Output the (x, y) coordinate of the center of the cell containing the given text.  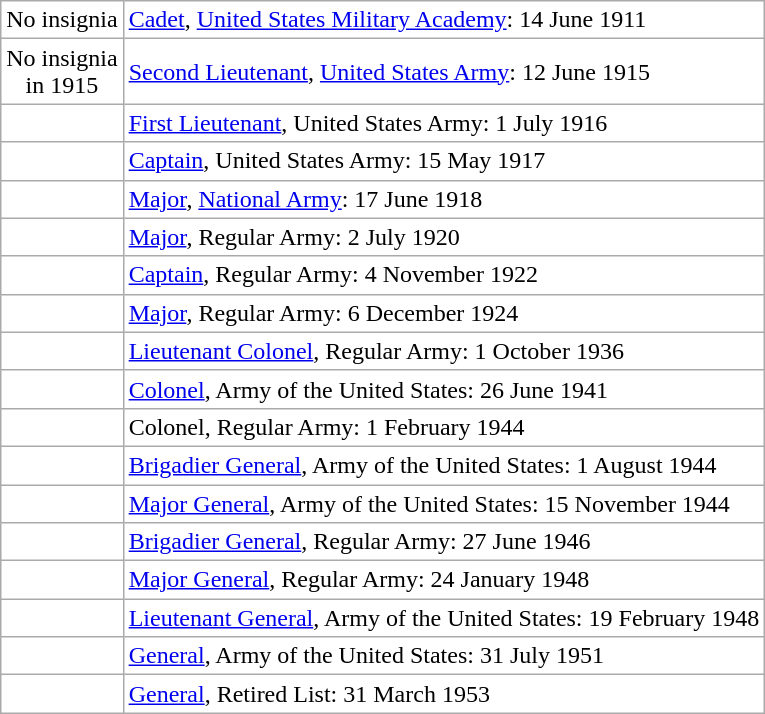
Second Lieutenant, United States Army: 12 June 1915 (444, 72)
First Lieutenant, United States Army: 1 July 1916 (444, 123)
Captain, Regular Army: 4 November 1922 (444, 275)
No insignia (62, 20)
Lieutenant Colonel, Regular Army: 1 October 1936 (444, 351)
Major, Regular Army: 2 July 1920 (444, 237)
Colonel, Army of the United States: 26 June 1941 (444, 389)
Cadet, United States Military Academy: 14 June 1911 (444, 20)
Major, Regular Army: 6 December 1924 (444, 313)
Colonel, Regular Army: 1 February 1944 (444, 427)
Lieutenant General, Army of the United States: 19 February 1948 (444, 618)
Brigadier General, Regular Army: 27 June 1946 (444, 542)
Major General, Army of the United States: 15 November 1944 (444, 503)
No insigniain 1915 (62, 72)
Major, National Army: 17 June 1918 (444, 199)
Captain, United States Army: 15 May 1917 (444, 161)
Major General, Regular Army: 24 January 1948 (444, 580)
Brigadier General, Army of the United States: 1 August 1944 (444, 465)
General, Army of the United States: 31 July 1951 (444, 656)
General, Retired List: 31 March 1953 (444, 694)
